Find where the given text appears and provide that cell's center as (x, y) coordinate. 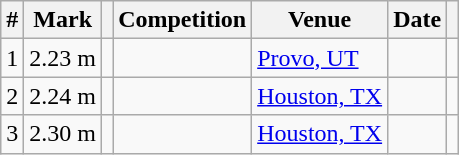
2.24 m (63, 96)
2 (12, 96)
1 (12, 58)
Competition (182, 20)
Venue (320, 20)
Date (418, 20)
2.23 m (63, 58)
2.30 m (63, 134)
Provo, UT (320, 58)
3 (12, 134)
# (12, 20)
Mark (63, 20)
